Pinpoint the cell where the given text exists, returning its [X, Y] midpoint coordinate. 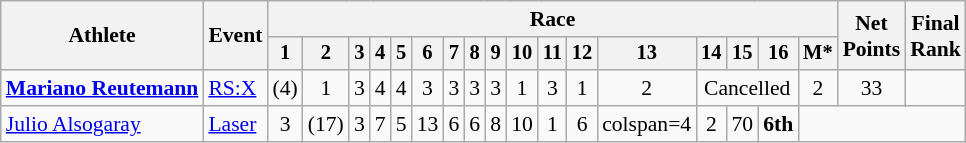
70 [742, 124]
FinalRank [936, 36]
33 [872, 88]
16 [778, 54]
Race [552, 19]
colspan=4 [646, 124]
Julio Alsogaray [102, 124]
(17) [326, 124]
Event [235, 36]
15 [742, 54]
9 [496, 54]
14 [711, 54]
RS:X [235, 88]
Mariano Reutemann [102, 88]
Cancelled [747, 88]
6th [778, 124]
12 [582, 54]
11 [552, 54]
M* [818, 54]
Laser [235, 124]
Athlete [102, 36]
(4) [284, 88]
NetPoints [872, 36]
